Provide the (X, Y) coordinate of the cell's center where the given text is located.  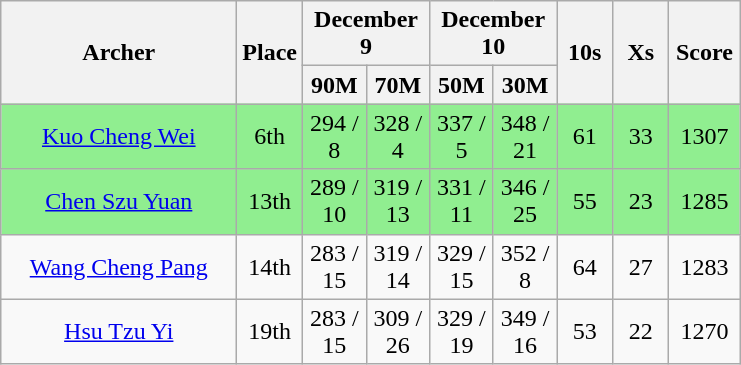
329 / 15 (462, 266)
328 / 4 (398, 136)
70M (398, 85)
50M (462, 85)
December 9 (366, 34)
Place (270, 52)
294 / 8 (335, 136)
Xs (641, 52)
319 / 14 (398, 266)
349 / 16 (525, 332)
55 (585, 202)
337 / 5 (462, 136)
Chen Szu Yuan (119, 202)
30M (525, 85)
348 / 21 (525, 136)
352 / 8 (525, 266)
1283 (704, 266)
64 (585, 266)
Score (704, 52)
27 (641, 266)
61 (585, 136)
1270 (704, 332)
23 (641, 202)
346 / 25 (525, 202)
13th (270, 202)
Archer (119, 52)
Kuo Cheng Wei (119, 136)
329 / 19 (462, 332)
22 (641, 332)
December 10 (494, 34)
Hsu Tzu Yi (119, 332)
1285 (704, 202)
14th (270, 266)
6th (270, 136)
319 / 13 (398, 202)
289 / 10 (335, 202)
10s (585, 52)
90M (335, 85)
53 (585, 332)
331 / 11 (462, 202)
19th (270, 332)
Wang Cheng Pang (119, 266)
33 (641, 136)
1307 (704, 136)
309 / 26 (398, 332)
